For the text-containing cell, return its midpoint in [x, y] coordinate format. 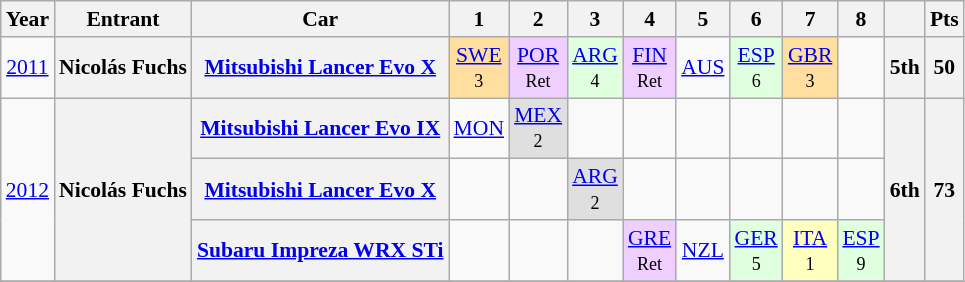
Mitsubishi Lancer Evo IX [320, 128]
73 [944, 190]
GER5 [756, 250]
GRERet [650, 250]
7 [810, 19]
MON [480, 128]
8 [860, 19]
ITA1 [810, 250]
6th [905, 190]
1 [480, 19]
3 [595, 19]
6 [756, 19]
Pts [944, 19]
Car [320, 19]
ESP6 [756, 68]
PORRet [538, 68]
MEX2 [538, 128]
ARG2 [595, 190]
GBR3 [810, 68]
AUS [702, 68]
50 [944, 68]
ESP9 [860, 250]
2011 [28, 68]
2 [538, 19]
Subaru Impreza WRX STi [320, 250]
SWE3 [480, 68]
NZL [702, 250]
4 [650, 19]
ARG4 [595, 68]
Year [28, 19]
FINRet [650, 68]
5 [702, 19]
Entrant [123, 19]
5th [905, 68]
2012 [28, 190]
